Output the (X, Y) coordinate of the center of the cell containing the given text.  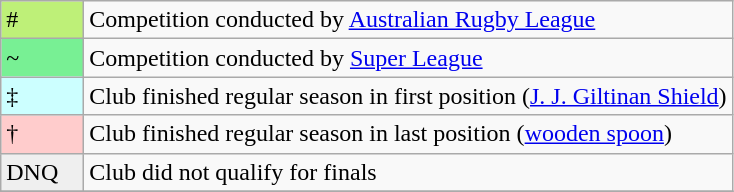
Competition conducted by Australian Rugby League (408, 20)
Competition conducted by Super League (408, 58)
Club did not qualify for finals (408, 172)
† (42, 134)
Club finished regular season in last position (wooden spoon) (408, 134)
# (42, 20)
‡ (42, 96)
Club finished regular season in first position (J. J. Giltinan Shield) (408, 96)
~ (42, 58)
DNQ (42, 172)
